Capture the cell that displays the provided text and extract its (X, Y) central coordinate. 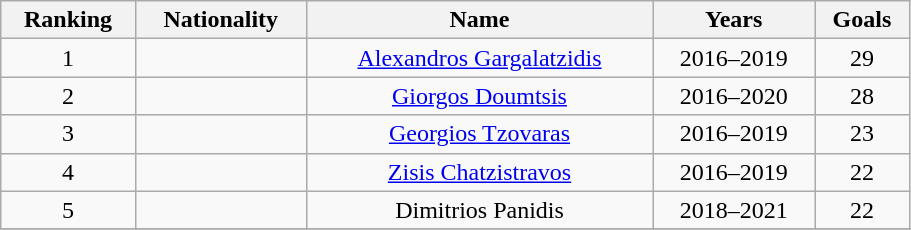
28 (862, 96)
Years (734, 20)
Alexandros Gargalatzidis (480, 58)
Giorgos Doumtsis (480, 96)
29 (862, 58)
Goals (862, 20)
Dimitrios Panidis (480, 210)
2 (68, 96)
Georgios Tzovaras (480, 134)
Zisis Chatzistravos (480, 172)
1 (68, 58)
5 (68, 210)
4 (68, 172)
3 (68, 134)
2016–2020 (734, 96)
Nationality (220, 20)
Name (480, 20)
2018–2021 (734, 210)
Ranking (68, 20)
23 (862, 134)
